Pinpoint the cell where the given text exists, returning its [X, Y] midpoint coordinate. 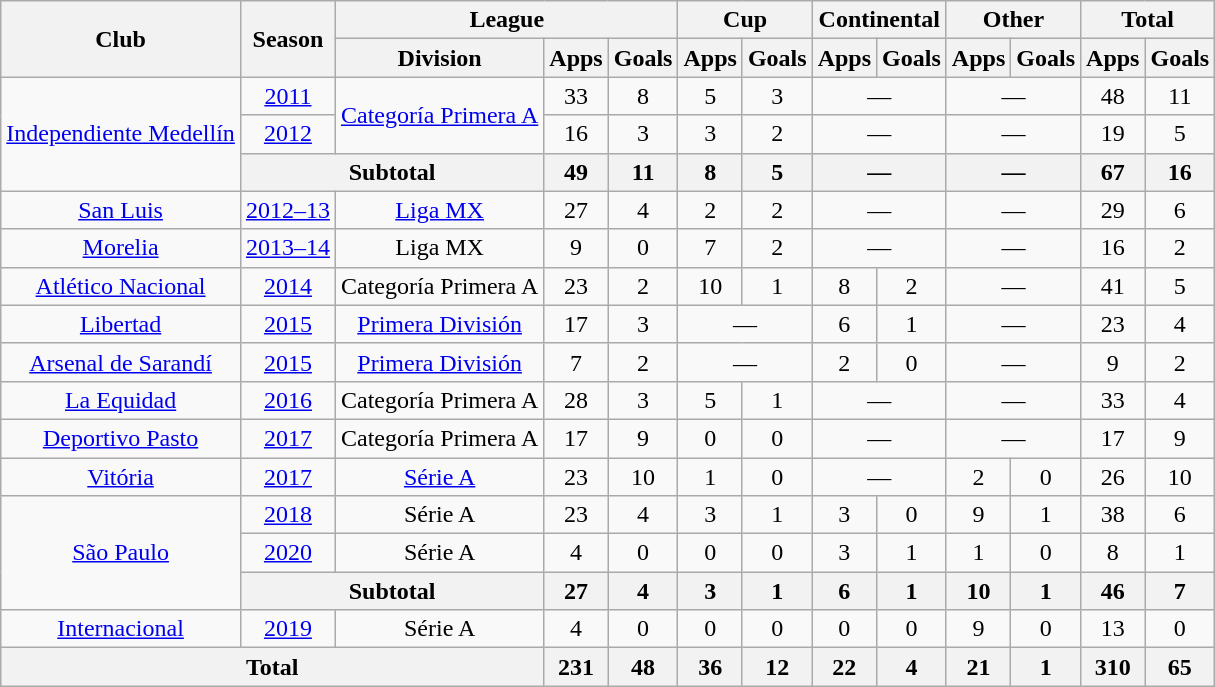
Cup [745, 20]
46 [1113, 591]
21 [978, 667]
2013–14 [288, 248]
29 [1113, 210]
2012 [288, 134]
2018 [288, 515]
Independiente Medellín [121, 134]
28 [576, 400]
38 [1113, 515]
26 [1113, 477]
Atlético Nacional [121, 286]
Continental [879, 20]
22 [844, 667]
La Equidad [121, 400]
19 [1113, 134]
41 [1113, 286]
310 [1113, 667]
231 [576, 667]
Club [121, 39]
49 [576, 172]
Season [288, 39]
2016 [288, 400]
2014 [288, 286]
65 [1180, 667]
Deportivo Pasto [121, 438]
Libertad [121, 324]
Division [439, 58]
São Paulo [121, 553]
Other [1013, 20]
Vitória [121, 477]
2012–13 [288, 210]
12 [777, 667]
League [506, 20]
2019 [288, 629]
Internacional [121, 629]
Arsenal de Sarandí [121, 362]
2011 [288, 96]
San Luis [121, 210]
13 [1113, 629]
36 [710, 667]
67 [1113, 172]
2020 [288, 553]
Morelia [121, 248]
